Return the [X, Y] coordinate for the center point of the cell that contains the specified text.  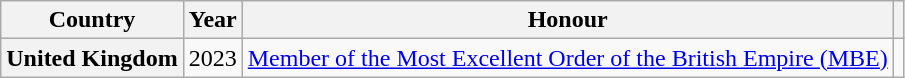
Country [92, 20]
Member of the Most Excellent Order of the British Empire (MBE) [568, 58]
Honour [568, 20]
Year [212, 20]
United Kingdom [92, 58]
2023 [212, 58]
